Provide the (x, y) coordinate of the cell's center where the given text is located.  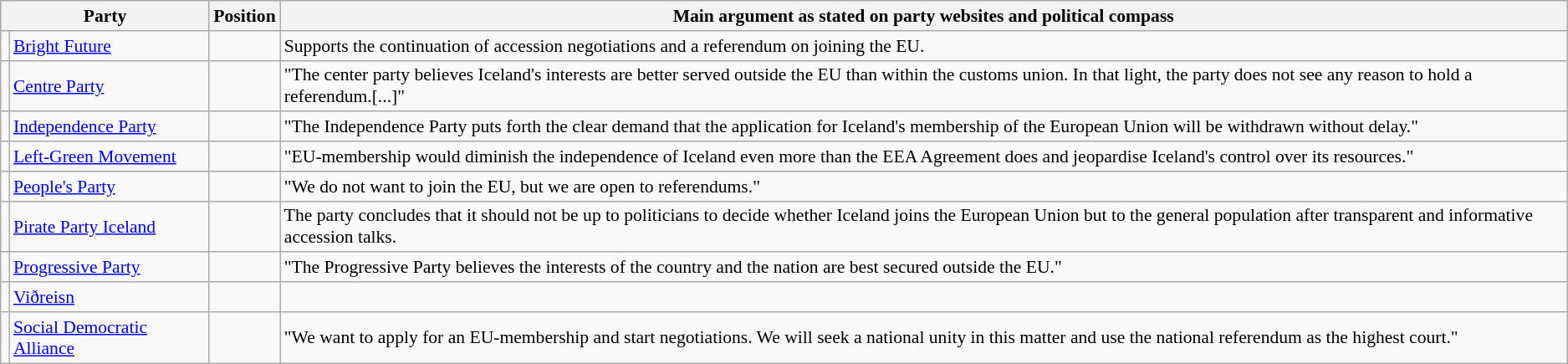
Main argument as stated on party websites and political compass (923, 16)
Social Democratic Alliance (109, 338)
People's Party (109, 187)
"The Progressive Party believes the interests of the country and the nation are best secured outside the EU." (923, 268)
"EU-membership would diminish the independence of Iceland even more than the EEA Agreement does and jeopardise Iceland's control over its resources." (923, 156)
Supports the continuation of accession negotiations and a referendum on joining the EU. (923, 46)
Left-Green Movement (109, 156)
Position (244, 16)
Pirate Party Iceland (109, 226)
Progressive Party (109, 268)
Party (105, 16)
Centre Party (109, 85)
Bright Future (109, 46)
Independence Party (109, 127)
Viðreisn (109, 297)
"We do not want to join the EU, but we are open to referendums." (923, 187)
